Scan for the cell matching the given text and deliver its [X, Y] coordinate at center. 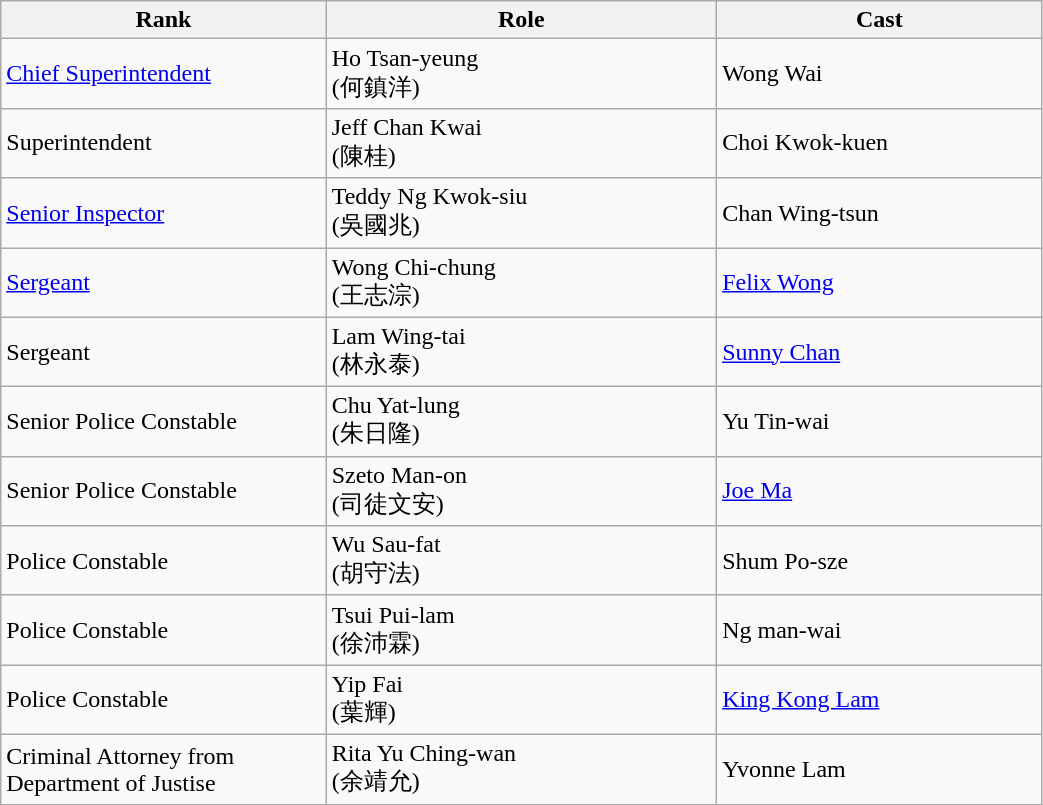
Chu Yat-lung(朱日隆) [521, 422]
Rank [164, 20]
Wong Chi-chung(王志淙) [521, 283]
Senior Inspector [164, 213]
King Kong Lam [880, 700]
Lam Wing-tai(林永泰) [521, 352]
Criminal Attorney from Department of Justise [164, 769]
Yu Tin-wai [880, 422]
Tsui Pui-lam(徐沛霖) [521, 630]
Sunny Chan [880, 352]
Cast [880, 20]
Shum Po-sze [880, 561]
Yip Fai(葉輝) [521, 700]
Rita Yu Ching-wan(余靖允) [521, 769]
Joe Ma [880, 491]
Yvonne Lam [880, 769]
Ng man-wai [880, 630]
Role [521, 20]
Felix Wong [880, 283]
Choi Kwok-kuen [880, 143]
Wu Sau-fat (胡守法) [521, 561]
Superintendent [164, 143]
Teddy Ng Kwok-siu(吳國兆) [521, 213]
Jeff Chan Kwai(陳桂) [521, 143]
Chief Superintendent [164, 74]
Szeto Man-on(司徒文安) [521, 491]
Wong Wai [880, 74]
Chan Wing-tsun [880, 213]
Ho Tsan-yeung(何鎮洋) [521, 74]
